Return [x, y] of the center of cell containing provided text 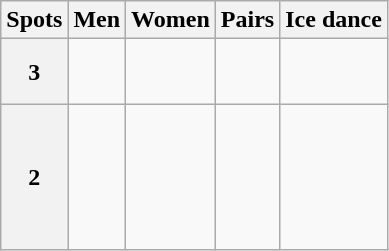
Spots [34, 20]
Ice dance [334, 20]
Pairs [247, 20]
3 [34, 72]
Men [97, 20]
Women [171, 20]
2 [34, 177]
